Extract the (X, Y) coordinate from the center of the cell holding the provided text.  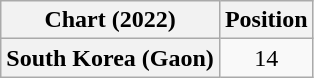
Position (266, 20)
South Korea (Gaon) (110, 58)
Chart (2022) (110, 20)
14 (266, 58)
